Extract the (x, y) coordinate from the center of the cell holding the provided text.  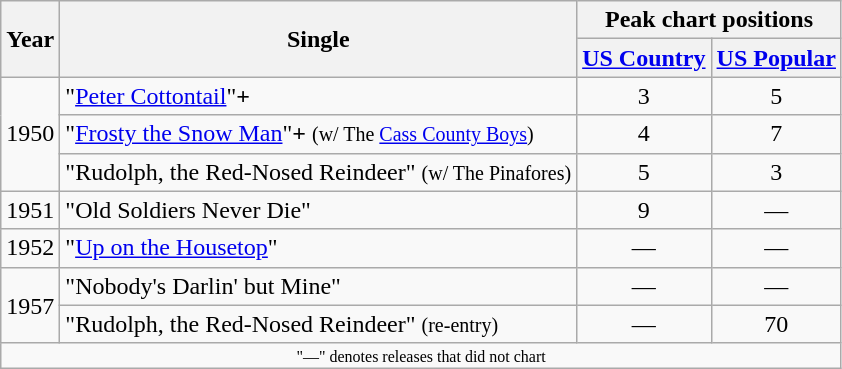
"Nobody's Darlin' but Mine" (318, 286)
7 (776, 134)
1950 (30, 134)
US Popular (776, 58)
"Old Soldiers Never Die" (318, 210)
1951 (30, 210)
1957 (30, 305)
9 (644, 210)
70 (776, 324)
Single (318, 39)
"Peter Cottontail"+ (318, 96)
Peak chart positions (710, 20)
"Frosty the Snow Man"+ (w/ The Cass County Boys) (318, 134)
1952 (30, 248)
"Rudolph, the Red-Nosed Reindeer" (w/ The Pinafores) (318, 172)
Year (30, 39)
"Rudolph, the Red-Nosed Reindeer" (re-entry) (318, 324)
"—" denotes releases that did not chart (422, 355)
4 (644, 134)
US Country (644, 58)
"Up on the Housetop" (318, 248)
